Extract the (x, y) coordinate from the center of the cell holding the provided text.  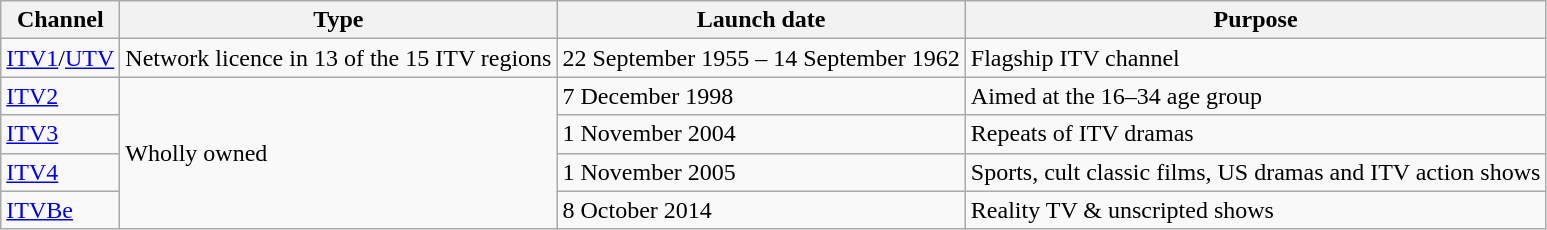
Network licence in 13 of the 15 ITV regions (338, 58)
Purpose (1256, 20)
Launch date (761, 20)
Sports, cult classic films, US dramas and ITV action shows (1256, 172)
1 November 2005 (761, 172)
Aimed at the 16–34 age group (1256, 96)
Channel (60, 20)
ITV1/UTV (60, 58)
7 December 1998 (761, 96)
ITV4 (60, 172)
Reality TV & unscripted shows (1256, 210)
Wholly owned (338, 153)
Flagship ITV channel (1256, 58)
ITV3 (60, 134)
Repeats of ITV dramas (1256, 134)
1 November 2004 (761, 134)
Type (338, 20)
ITV2 (60, 96)
22 September 1955 – 14 September 1962 (761, 58)
ITVBe (60, 210)
8 October 2014 (761, 210)
